Output the [x, y] coordinate of the center of the cell containing the given text.  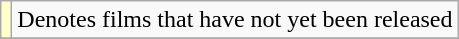
Denotes films that have not yet been released [235, 20]
